For the text-containing cell, return its midpoint in [X, Y] coordinate format. 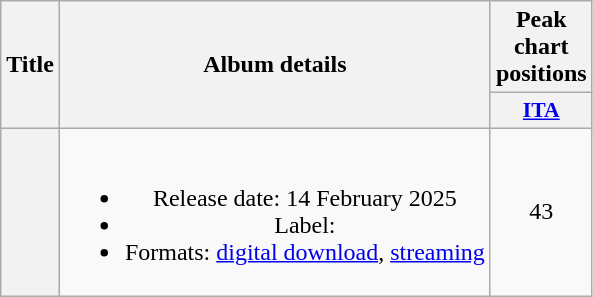
43 [541, 212]
Peak chart positions [541, 47]
Title [30, 65]
Album details [274, 65]
ITA [541, 111]
Release date: 14 February 2025Label: Formats: digital download, streaming [274, 212]
